Return the (x, y) coordinate for the center point of the cell that contains the specified text.  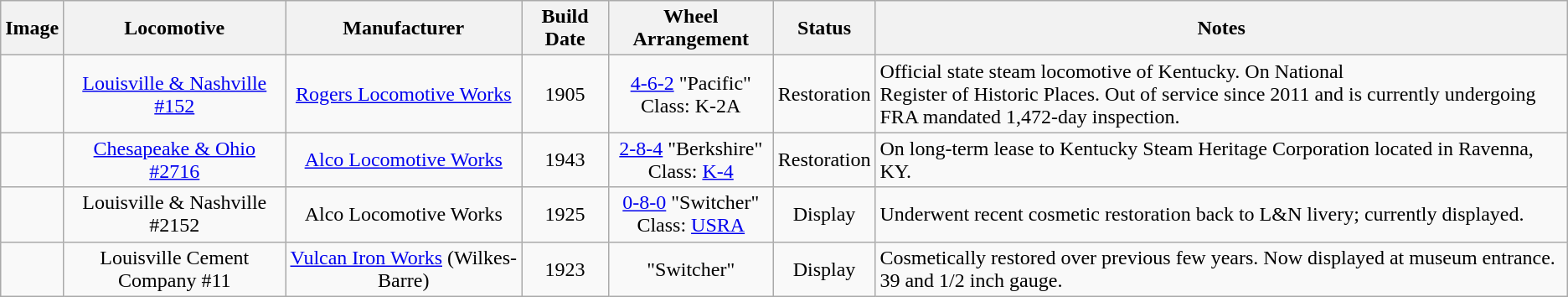
Wheel Arrangement (690, 29)
Vulcan Iron Works (Wilkes-Barre) (404, 268)
Louisville Cement Company #11 (174, 268)
Chesapeake & Ohio #2716 (174, 159)
"Switcher" (690, 268)
Rogers Locomotive Works (404, 94)
0-8-0 "Switcher"Class: USRA (690, 215)
Notes (1221, 29)
Louisville & Nashville #2152 (174, 215)
1905 (565, 94)
Louisville & Nashville #152 (174, 94)
2-8-4 "Berkshire"Class: K-4 (690, 159)
Build Date (565, 29)
Cosmetically restored over previous few years. Now displayed at museum entrance. 39 and 1/2 inch gauge. (1221, 268)
Locomotive (174, 29)
1923 (565, 268)
1925 (565, 215)
1943 (565, 159)
Underwent recent cosmetic restoration back to L&N livery; currently displayed. (1221, 215)
Manufacturer (404, 29)
Status (824, 29)
Image (32, 29)
On long-term lease to Kentucky Steam Heritage Corporation located in Ravenna, KY. (1221, 159)
4-6-2 "Pacific"Class: K-2A (690, 94)
